Search for the cell housing the specified text and yield its (x, y) center coordinate. 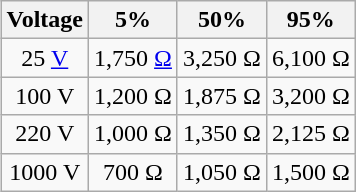
220 V (45, 134)
1,050 Ω (222, 172)
6,100 Ω (310, 58)
5% (134, 20)
1,350 Ω (222, 134)
100 V (45, 96)
Voltage (45, 20)
25 V (45, 58)
95% (310, 20)
1,875 Ω (222, 96)
1,750 Ω (134, 58)
1,200 Ω (134, 96)
1,000 Ω (134, 134)
1000 V (45, 172)
700 Ω (134, 172)
3,200 Ω (310, 96)
2,125 Ω (310, 134)
50% (222, 20)
1,500 Ω (310, 172)
3,250 Ω (222, 58)
